Return the [x, y] coordinate for the center point of the cell that contains the specified text.  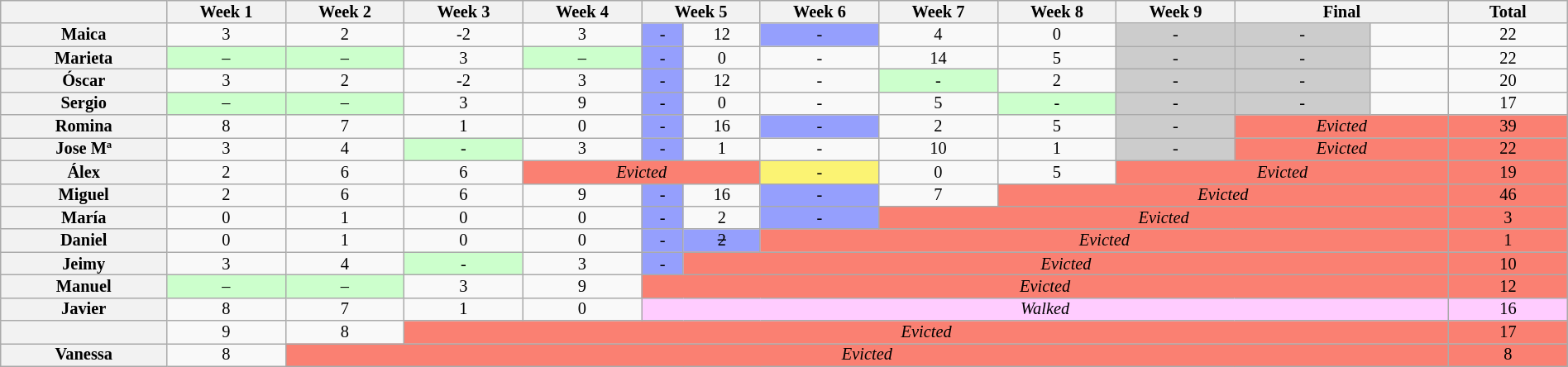
Óscar [84, 80]
Marieta [84, 58]
Vanessa [84, 355]
Total [1508, 12]
Sergio [84, 103]
Week 5 [701, 12]
Week 6 [820, 12]
Jeimy [84, 264]
Week 7 [939, 12]
Week 1 [227, 12]
46 [1508, 195]
Álex [84, 172]
María [84, 217]
Week 9 [1176, 12]
Week 3 [464, 12]
Week 2 [345, 12]
Week 4 [582, 12]
Javier [84, 309]
Manuel [84, 286]
Week 8 [1057, 12]
20 [1508, 80]
Miguel [84, 195]
Final [1341, 12]
14 [939, 58]
Jose Mª [84, 149]
Romina [84, 126]
Maica [84, 35]
39 [1508, 126]
19 [1508, 172]
Walked [1045, 309]
Daniel [84, 241]
